Scan for the cell matching the given text and deliver its (X, Y) coordinate at center. 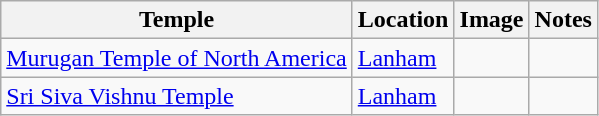
Notes (563, 20)
Sri Siva Vishnu Temple (177, 96)
Image (492, 20)
Temple (177, 20)
Location (403, 20)
Murugan Temple of North America (177, 58)
